For the text-containing cell, return its midpoint in (x, y) coordinate format. 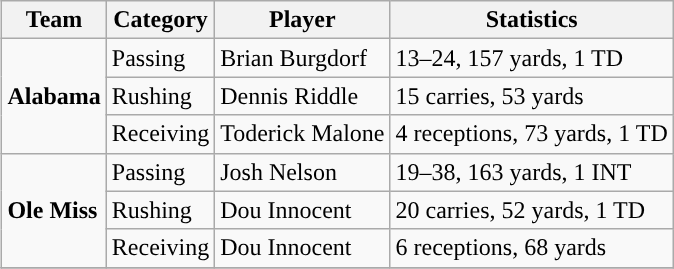
Team (54, 20)
4 receptions, 73 yards, 1 TD (532, 134)
6 receptions, 68 yards (532, 248)
Category (160, 20)
Player (302, 20)
20 carries, 52 yards, 1 TD (532, 210)
Josh Nelson (302, 172)
Statistics (532, 20)
13–24, 157 yards, 1 TD (532, 58)
Alabama (54, 96)
Toderick Malone (302, 134)
15 carries, 53 yards (532, 96)
Ole Miss (54, 210)
Brian Burgdorf (302, 58)
19–38, 163 yards, 1 INT (532, 172)
Dennis Riddle (302, 96)
